Provide the (X, Y) coordinate of the cell's center where the given text is located.  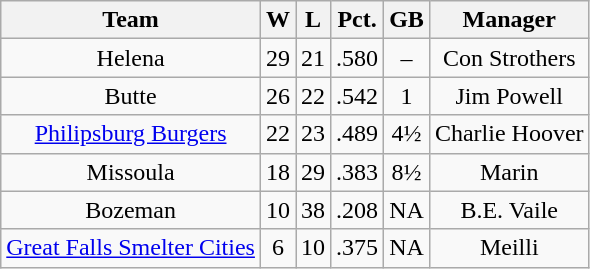
GB (407, 20)
– (407, 58)
26 (278, 96)
Charlie Hoover (509, 134)
Great Falls Smelter Cities (131, 248)
.542 (358, 96)
Bozeman (131, 210)
Con Strothers (509, 58)
.208 (358, 210)
6 (278, 248)
B.E. Vaile (509, 210)
Butte (131, 96)
Marin (509, 172)
4½ (407, 134)
Meilli (509, 248)
.489 (358, 134)
18 (278, 172)
Missoula (131, 172)
Pct. (358, 20)
Manager (509, 20)
L (314, 20)
38 (314, 210)
W (278, 20)
Helena (131, 58)
.580 (358, 58)
.375 (358, 248)
23 (314, 134)
.383 (358, 172)
21 (314, 58)
Jim Powell (509, 96)
Team (131, 20)
8½ (407, 172)
Philipsburg Burgers (131, 134)
1 (407, 96)
